For the text-containing cell, return its midpoint in [x, y] coordinate format. 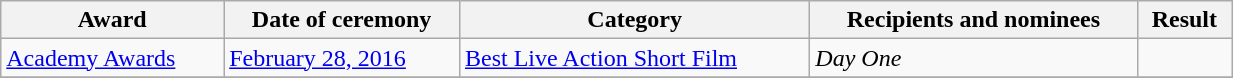
February 28, 2016 [342, 58]
Date of ceremony [342, 20]
Day One [974, 58]
Result [1184, 20]
Best Live Action Short Film [634, 58]
Category [634, 20]
Recipients and nominees [974, 20]
Academy Awards [112, 58]
Award [112, 20]
